Identify which cell holds the provided text, then report its (x, y) central coordinate. 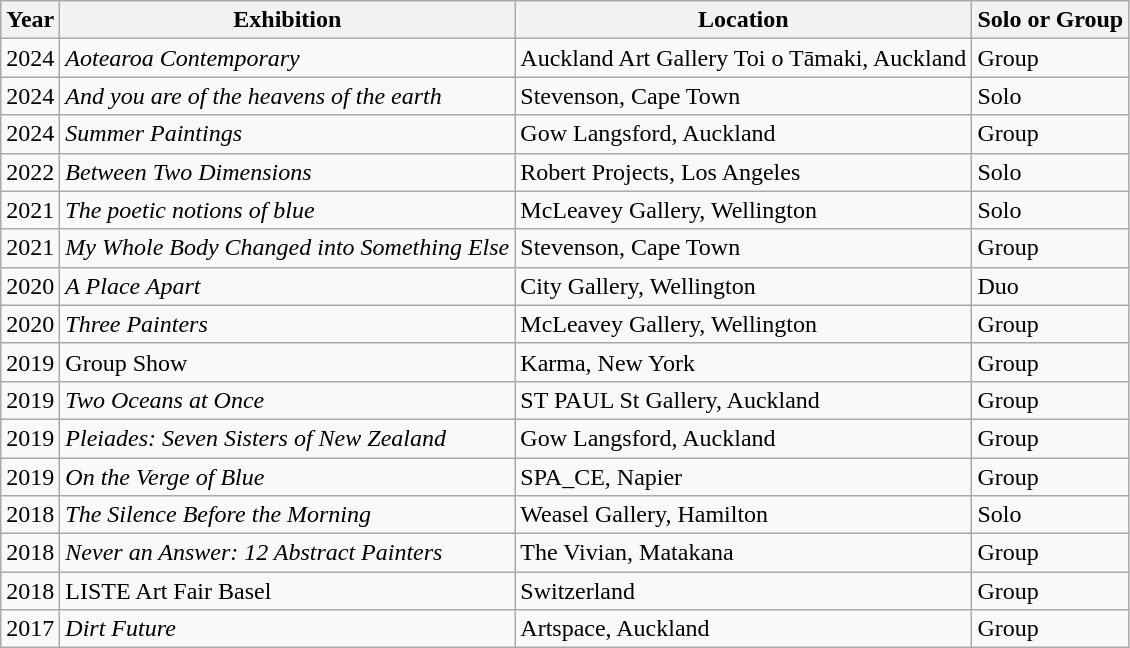
Between Two Dimensions (288, 172)
Two Oceans at Once (288, 400)
Never an Answer: 12 Abstract Painters (288, 553)
And you are of the heavens of the earth (288, 96)
Duo (1050, 286)
Weasel Gallery, Hamilton (744, 515)
Year (30, 20)
Solo or Group (1050, 20)
2022 (30, 172)
Three Painters (288, 324)
The poetic notions of blue (288, 210)
The Silence Before the Morning (288, 515)
2017 (30, 629)
Robert Projects, Los Angeles (744, 172)
Summer Paintings (288, 134)
ST PAUL St Gallery, Auckland (744, 400)
Dirt Future (288, 629)
Aotearoa Contemporary (288, 58)
SPA_CE, Napier (744, 477)
On the Verge of Blue (288, 477)
The Vivian, Matakana (744, 553)
Pleiades: Seven Sisters of New Zealand (288, 438)
Artspace, Auckland (744, 629)
My Whole Body Changed into Something Else (288, 248)
Switzerland (744, 591)
Group Show (288, 362)
City Gallery, Wellington (744, 286)
Exhibition (288, 20)
Auckland Art Gallery Toi o Tāmaki, Auckland (744, 58)
LISTE Art Fair Basel (288, 591)
A Place Apart (288, 286)
Karma, New York (744, 362)
Location (744, 20)
